Output the [x, y] coordinate of the center of the cell containing the given text.  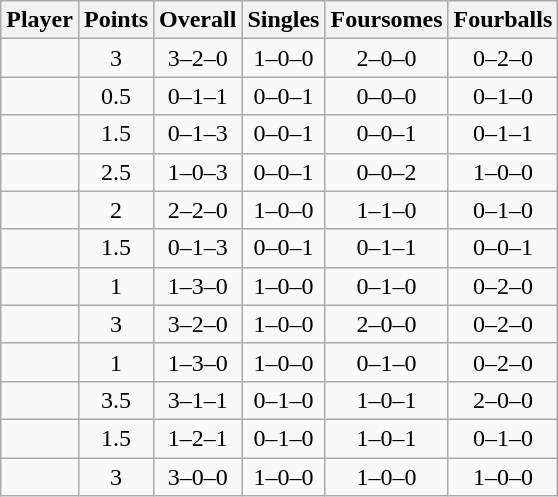
Singles [284, 20]
1–0–3 [198, 172]
0–0–2 [386, 172]
0–0–0 [386, 96]
3.5 [116, 400]
Points [116, 20]
3–1–1 [198, 400]
1–2–1 [198, 438]
1–1–0 [386, 210]
Fourballs [503, 20]
Player [40, 20]
0.5 [116, 96]
3–0–0 [198, 477]
Overall [198, 20]
Foursomes [386, 20]
2.5 [116, 172]
2 [116, 210]
2–2–0 [198, 210]
